Identify which cell holds the provided text, then report its [x, y] central coordinate. 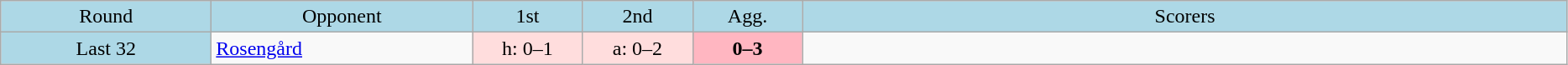
a: 0–2 [638, 48]
2nd [638, 17]
0–3 [747, 48]
Scorers [1185, 17]
Rosengård [342, 48]
Agg. [747, 17]
Opponent [342, 17]
h: 0–1 [527, 48]
Round [106, 17]
1st [527, 17]
Last 32 [106, 48]
